Return [x, y] of the center of cell containing provided text 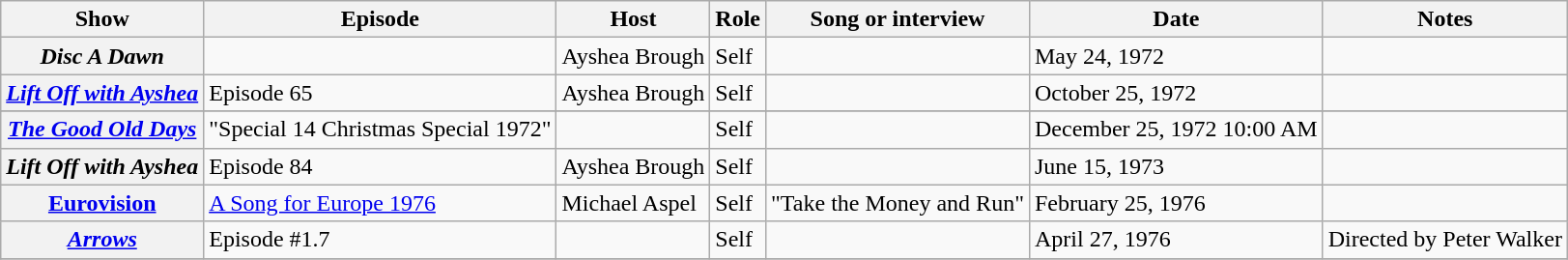
Episode #1.7 [381, 240]
Host [634, 19]
Arrows [102, 240]
A Song for Europe 1976 [381, 203]
The Good Old Days [102, 130]
May 24, 1972 [1176, 56]
"Special 14 Christmas Special 1972" [381, 130]
Michael Aspel [634, 203]
"Take the Money and Run" [898, 203]
June 15, 1973 [1176, 166]
October 25, 1972 [1176, 93]
Notes [1445, 19]
April 27, 1976 [1176, 240]
Eurovision [102, 203]
Episode [381, 19]
Song or interview [898, 19]
December 25, 1972 10:00 AM [1176, 130]
Date [1176, 19]
Episode 84 [381, 166]
Role [738, 19]
Disc A Dawn [102, 56]
Episode 65 [381, 93]
Show [102, 19]
Directed by Peter Walker [1445, 240]
February 25, 1976 [1176, 203]
